Detect which cell encompasses the target text, then output its (x, y) center coordinate. 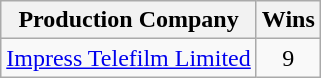
Production Company (129, 20)
9 (288, 58)
Impress Telefilm Limited (129, 58)
Wins (288, 20)
